Search for the cell housing the specified text and yield its (x, y) center coordinate. 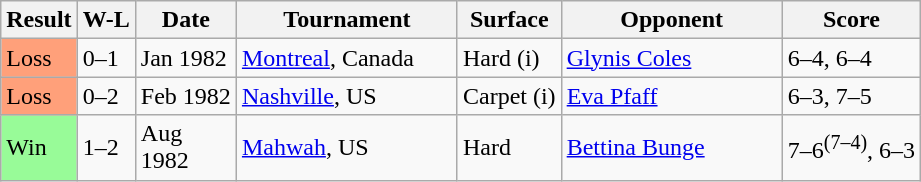
Feb 1982 (186, 96)
6–4, 6–4 (851, 58)
Eva Pfaff (672, 96)
0–2 (106, 96)
Nashville, US (346, 96)
Carpet (i) (509, 96)
Mahwah, US (346, 148)
Score (851, 20)
Opponent (672, 20)
W-L (106, 20)
Bettina Bunge (672, 148)
Hard (509, 148)
Montreal, Canada (346, 58)
Result (39, 20)
Glynis Coles (672, 58)
0–1 (106, 58)
Aug 1982 (186, 148)
Win (39, 148)
7–6(7–4), 6–3 (851, 148)
Jan 1982 (186, 58)
1–2 (106, 148)
Tournament (346, 20)
Date (186, 20)
6–3, 7–5 (851, 96)
Surface (509, 20)
Hard (i) (509, 58)
